From the cell containing the given text, extract its center point as [x, y] coordinate. 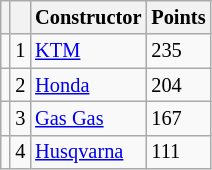
2 [20, 85]
Gas Gas [88, 118]
Points [178, 17]
KTM [88, 51]
Husqvarna [88, 152]
Honda [88, 85]
4 [20, 152]
235 [178, 51]
111 [178, 152]
3 [20, 118]
167 [178, 118]
1 [20, 51]
Constructor [88, 17]
204 [178, 85]
